Return [X, Y] of the center of cell containing provided text 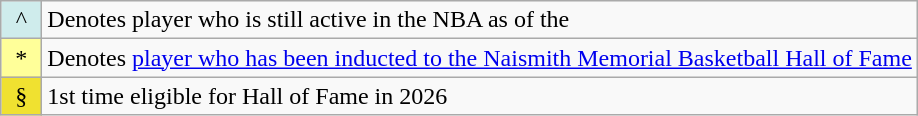
§ [22, 96]
* [22, 58]
1st time eligible for Hall of Fame in 2026 [480, 96]
^ [22, 20]
Denotes player who has been inducted to the Naismith Memorial Basketball Hall of Fame [480, 58]
Denotes player who is still active in the NBA as of the [480, 20]
